Detect which cell encompasses the target text, then output its [x, y] center coordinate. 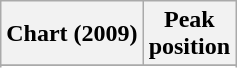
Chart (2009) [72, 34]
Peakposition [189, 34]
